Detect which cell encompasses the target text, then output its (X, Y) center coordinate. 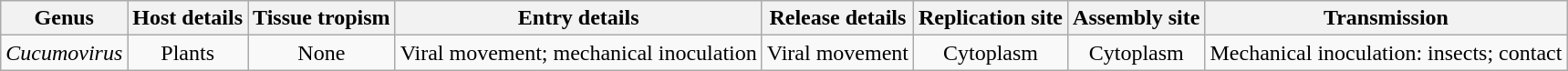
Transmission (1386, 18)
Genus (64, 18)
Viral movement (837, 53)
Mechanical inoculation: insects; contact (1386, 53)
Viral movement; mechanical inoculation (578, 53)
Replication site (991, 18)
None (322, 53)
Host details (188, 18)
Tissue tropism (322, 18)
Assembly site (1137, 18)
Cucumovirus (64, 53)
Entry details (578, 18)
Plants (188, 53)
Release details (837, 18)
